Detect which cell encompasses the target text, then output its (X, Y) center coordinate. 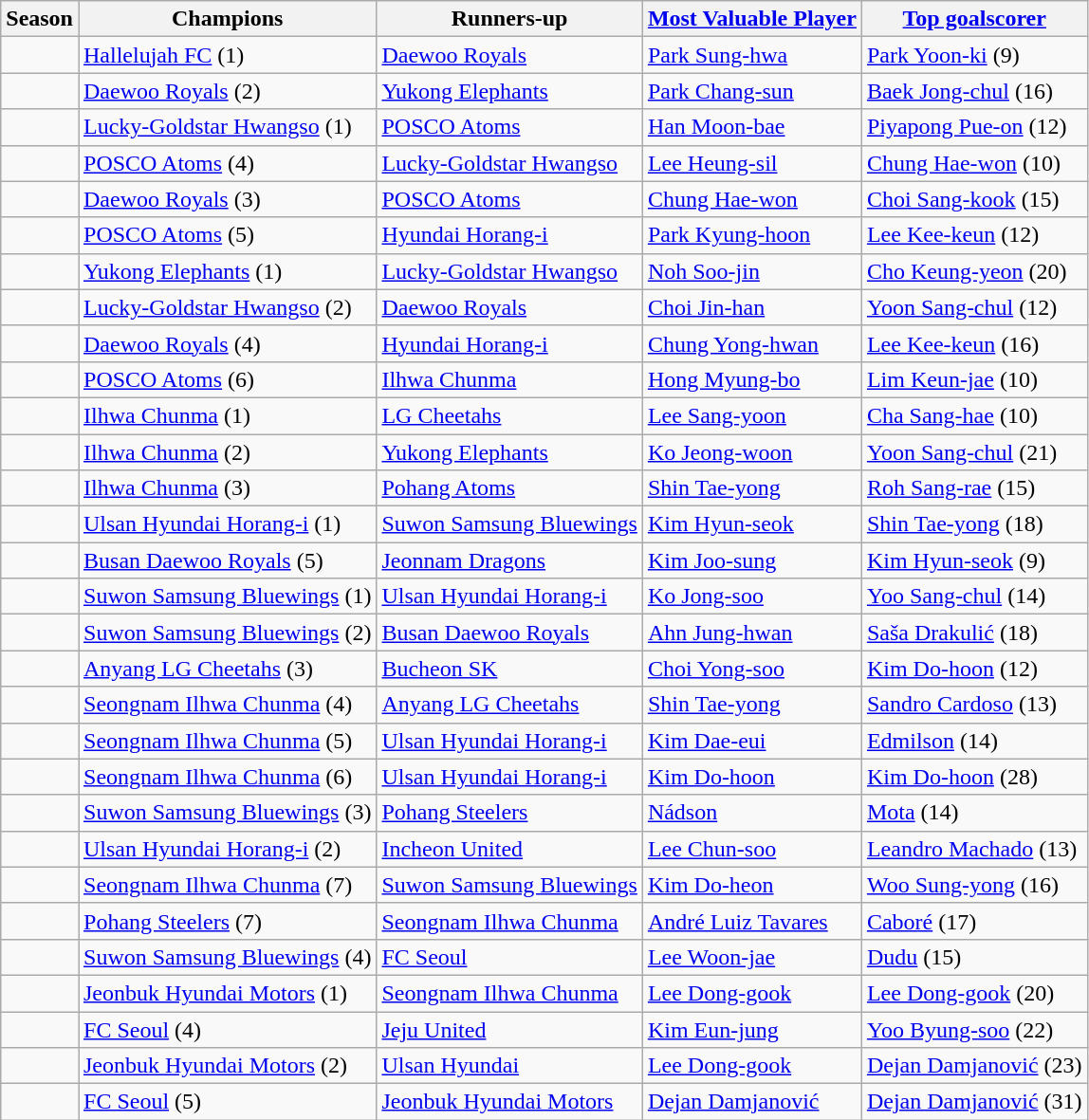
Kim Hyun-seok (9) (974, 560)
Park Kyung-hoon (751, 235)
Chung Hae-won (10) (974, 163)
Han Moon-bae (751, 127)
Choi Sang-kook (15) (974, 199)
Roh Sang-rae (15) (974, 488)
Ilhwa Chunma (2) (227, 452)
Yoon Sang-chul (21) (974, 452)
Ko Jong-soo (751, 597)
Incheon United (509, 849)
Chung Yong-hwan (751, 343)
Piyapong Pue-on (12) (974, 127)
Yoo Sang-chul (14) (974, 597)
Suwon Samsung Bluewings (4) (227, 957)
POSCO Atoms (5) (227, 235)
Most Valuable Player (751, 19)
Ko Jeong-woon (751, 452)
Noh Soo-jin (751, 271)
Lee Dong-gook (20) (974, 993)
Suwon Samsung Bluewings (3) (227, 813)
Ilhwa Chunma (1) (227, 415)
Lee Woon-jae (751, 957)
Kim Joo-sung (751, 560)
Anyang LG Cheetahs (3) (227, 669)
Anyang LG Cheetahs (509, 705)
FC Seoul (4) (227, 1029)
Baek Jong-chul (16) (974, 91)
Park Sung-hwa (751, 55)
Caboré (17) (974, 921)
Top goalscorer (974, 19)
Seongnam Ilhwa Chunma (6) (227, 777)
Cho Keung-yeon (20) (974, 271)
Suwon Samsung Bluewings (1) (227, 597)
Lucky-Goldstar Hwangso (2) (227, 307)
Lucky-Goldstar Hwangso (1) (227, 127)
Kim Do-hoon (751, 777)
Lee Sang-yoon (751, 415)
Dejan Damjanović (31) (974, 1102)
Kim Do-heon (751, 885)
Dejan Damjanović (751, 1102)
Jeju United (509, 1029)
Bucheon SK (509, 669)
Seongnam Ilhwa Chunma (7) (227, 885)
POSCO Atoms (6) (227, 379)
Saša Drakulić (18) (974, 633)
Sandro Cardoso (13) (974, 705)
Hong Myung-bo (751, 379)
Leandro Machado (13) (974, 849)
Runners-up (509, 19)
Park Yoon-ki (9) (974, 55)
POSCO Atoms (4) (227, 163)
Choi Jin-han (751, 307)
Yoo Byung-soo (22) (974, 1029)
Kim Eun-jung (751, 1029)
Yoon Sang-chul (12) (974, 307)
Champions (227, 19)
Kim Hyun-seok (751, 524)
Busan Daewoo Royals (509, 633)
Jeonbuk Hyundai Motors (509, 1102)
Busan Daewoo Royals (5) (227, 560)
Choi Yong-soo (751, 669)
Lee Kee-keun (12) (974, 235)
Lim Keun-jae (10) (974, 379)
Pohang Atoms (509, 488)
Seongnam Ilhwa Chunma (4) (227, 705)
Lee Kee-keun (16) (974, 343)
Lee Heung-sil (751, 163)
Yukong Elephants (1) (227, 271)
Daewoo Royals (3) (227, 199)
Shin Tae-yong (18) (974, 524)
Dudu (15) (974, 957)
Daewoo Royals (2) (227, 91)
Kim Do-hoon (28) (974, 777)
Hallelujah FC (1) (227, 55)
Jeonnam Dragons (509, 560)
Lee Chun-soo (751, 849)
Suwon Samsung Bluewings (2) (227, 633)
LG Cheetahs (509, 415)
Ilhwa Chunma (3) (227, 488)
Dejan Damjanović (23) (974, 1066)
Ilhwa Chunma (509, 379)
Pohang Steelers (509, 813)
Mota (14) (974, 813)
Park Chang-sun (751, 91)
Jeonbuk Hyundai Motors (1) (227, 993)
Ulsan Hyundai Horang-i (2) (227, 849)
Ulsan Hyundai Horang-i (1) (227, 524)
Daewoo Royals (4) (227, 343)
Season (40, 19)
Pohang Steelers (7) (227, 921)
Chung Hae-won (751, 199)
Ulsan Hyundai (509, 1066)
Kim Dae-eui (751, 741)
André Luiz Tavares (751, 921)
Cha Sang-hae (10) (974, 415)
Edmilson (14) (974, 741)
Kim Do-hoon (12) (974, 669)
Seongnam Ilhwa Chunma (5) (227, 741)
Woo Sung-yong (16) (974, 885)
Ahn Jung-hwan (751, 633)
FC Seoul (509, 957)
Nádson (751, 813)
Jeonbuk Hyundai Motors (2) (227, 1066)
FC Seoul (5) (227, 1102)
